Return [X, Y] of the center of cell containing provided text 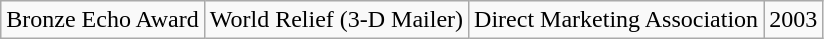
Direct Marketing Association [616, 20]
World Relief (3-D Mailer) [336, 20]
2003 [794, 20]
Bronze Echo Award [102, 20]
